Capture the cell that displays the provided text and extract its (x, y) central coordinate. 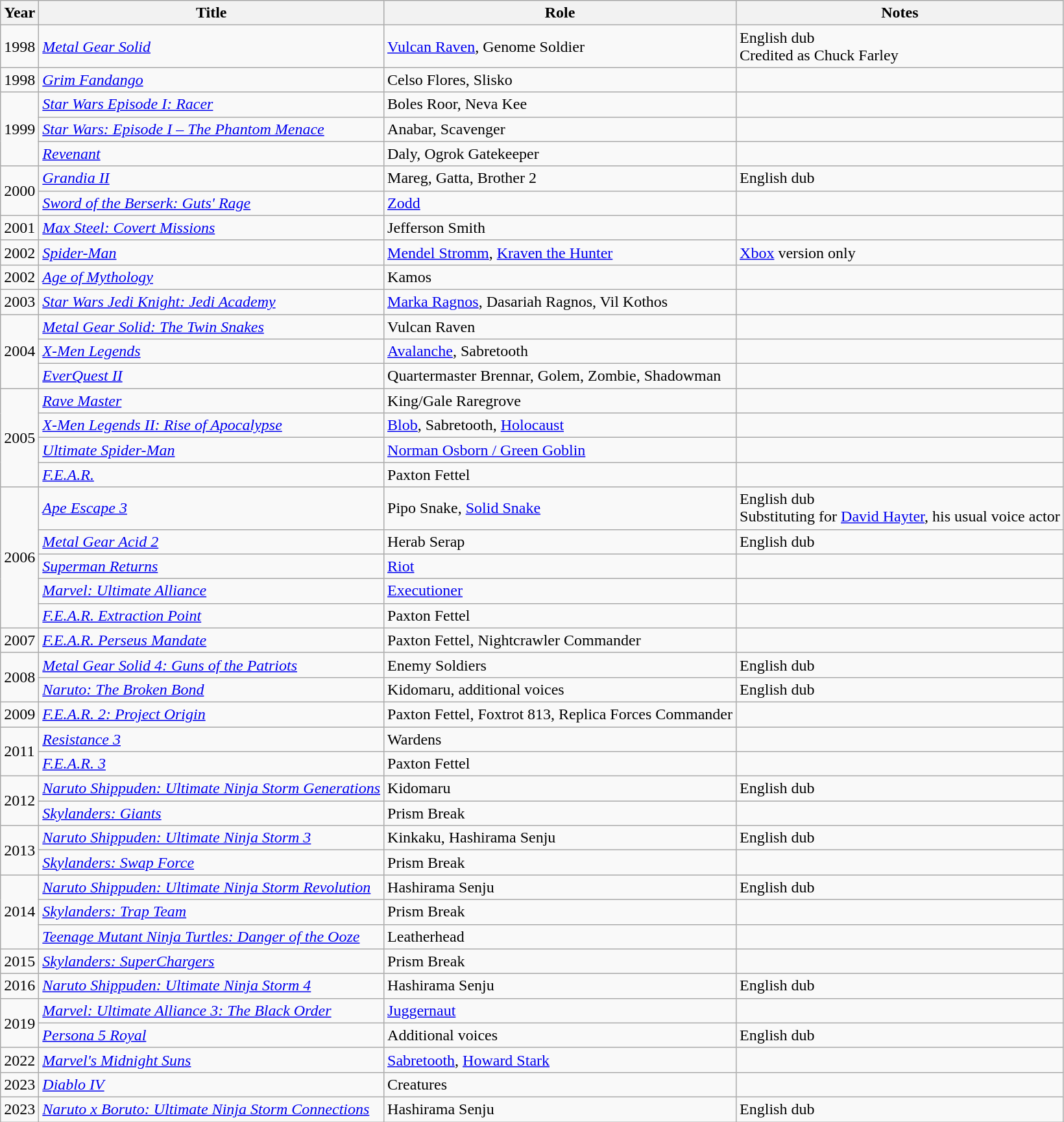
2008 (19, 677)
2019 (19, 1023)
Ape Escape 3 (212, 508)
Juggernaut (561, 1010)
Kinkaku, Hashirama Senju (561, 838)
Kamos (561, 277)
Mareg, Gatta, Brother 2 (561, 178)
Marvel: Ultimate Alliance (212, 591)
F.E.A.R. 3 (212, 764)
Zodd (561, 203)
Quartermaster Brennar, Golem, Zombie, Shadowman (561, 376)
2014 (19, 912)
Additional voices (561, 1035)
F.E.A.R. Extraction Point (212, 615)
Role (561, 13)
Marka Ragnos, Dasariah Ragnos, Vil Kothos (561, 302)
Metal Gear Solid (212, 47)
English dubSubstituting for David Hayter, his usual voice actor (901, 508)
Grim Fandango (212, 80)
Kidomaru, additional voices (561, 689)
Executioner (561, 591)
EverQuest II (212, 376)
Sword of the Berserk: Guts' Rage (212, 203)
2011 (19, 751)
Star Wars Episode I: Racer (212, 104)
Riot (561, 566)
Star Wars Jedi Knight: Jedi Academy (212, 302)
X-Men Legends (212, 352)
Revenant (212, 154)
Herab Serap (561, 542)
Xbox version only (901, 252)
Kidomaru (561, 789)
Naruto: The Broken Bond (212, 689)
Year (19, 13)
Marvel: Ultimate Alliance 3: The Black Order (212, 1010)
Wardens (561, 739)
Norman Osborn / Green Goblin (561, 450)
Metal Gear Acid 2 (212, 542)
Age of Mythology (212, 277)
2003 (19, 302)
Avalanche, Sabretooth (561, 352)
Sabretooth, Howard Stark (561, 1060)
F.E.A.R. (212, 475)
Mendel Stromm, Kraven the Hunter (561, 252)
Celso Flores, Slisko (561, 80)
Grandia II (212, 178)
Marvel's Midnight Suns (212, 1060)
Skylanders: Giants (212, 813)
Skylanders: SuperChargers (212, 961)
Pipo Snake, Solid Snake (561, 508)
2007 (19, 640)
King/Gale Raregrove (561, 401)
Anabar, Scavenger (561, 129)
Vulcan Raven (561, 326)
Diablo IV (212, 1084)
Enemy Soldiers (561, 665)
X-Men Legends II: Rise of Apocalypse (212, 425)
Naruto Shippuden: Ultimate Ninja Storm Generations (212, 789)
2013 (19, 850)
Metal Gear Solid: The Twin Snakes (212, 326)
Naruto x Boruto: Ultimate Ninja Storm Connections (212, 1109)
Paxton Fettel, Nightcrawler Commander (561, 640)
Creatures (561, 1084)
Jefferson Smith (561, 228)
Daly, Ogrok Gatekeeper (561, 154)
Teenage Mutant Ninja Turtles: Danger of the Ooze (212, 937)
Naruto Shippuden: Ultimate Ninja Storm 3 (212, 838)
Blob, Sabretooth, Holocaust (561, 425)
2001 (19, 228)
Rave Master (212, 401)
1999 (19, 129)
2009 (19, 714)
Spider-Man (212, 252)
English dubCredited as Chuck Farley (901, 47)
2000 (19, 191)
Paxton Fettel, Foxtrot 813, Replica Forces Commander (561, 714)
Naruto Shippuden: Ultimate Ninja Storm Revolution (212, 887)
Title (212, 13)
Superman Returns (212, 566)
F.E.A.R. Perseus Mandate (212, 640)
2004 (19, 351)
Naruto Shippuden: Ultimate Ninja Storm 4 (212, 986)
F.E.A.R. 2: Project Origin (212, 714)
2022 (19, 1060)
Skylanders: Swap Force (212, 863)
2005 (19, 438)
Metal Gear Solid 4: Guns of the Patriots (212, 665)
2015 (19, 961)
Notes (901, 13)
2016 (19, 986)
Persona 5 Royal (212, 1035)
Skylanders: Trap Team (212, 912)
Leatherhead (561, 937)
Ultimate Spider-Man (212, 450)
Resistance 3 (212, 739)
Vulcan Raven, Genome Soldier (561, 47)
Star Wars: Episode I – The Phantom Menace (212, 129)
2012 (19, 801)
Max Steel: Covert Missions (212, 228)
Boles Roor, Neva Kee (561, 104)
2006 (19, 558)
